For the text-containing cell, return its midpoint in (x, y) coordinate format. 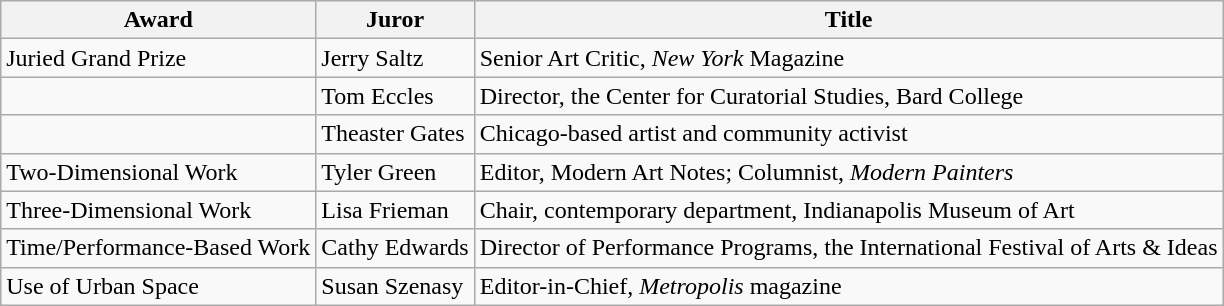
Award (158, 20)
Chicago-based artist and community activist (848, 134)
Tom Eccles (395, 96)
Cathy Edwards (395, 248)
Senior Art Critic, New York Magazine (848, 58)
Theaster Gates (395, 134)
Juried Grand Prize (158, 58)
Use of Urban Space (158, 286)
Juror (395, 20)
Three-Dimensional Work (158, 210)
Editor-in-Chief, Metropolis magazine (848, 286)
Lisa Frieman (395, 210)
Two-Dimensional Work (158, 172)
Jerry Saltz (395, 58)
Director, the Center for Curatorial Studies, Bard College (848, 96)
Chair, contemporary department, Indianapolis Museum of Art (848, 210)
Tyler Green (395, 172)
Director of Performance Programs, the International Festival of Arts & Ideas (848, 248)
Editor, Modern Art Notes; Columnist, Modern Painters (848, 172)
Time/Performance-Based Work (158, 248)
Susan Szenasy (395, 286)
Title (848, 20)
